From the cell containing the given text, extract its center point as [x, y] coordinate. 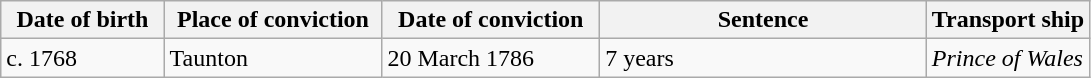
7 years [764, 58]
Sentence [764, 20]
c. 1768 [82, 58]
Date of conviction [491, 20]
Prince of Wales [1008, 58]
Transport ship [1008, 20]
20 March 1786 [491, 58]
Date of birth [82, 20]
Taunton [273, 58]
Place of conviction [273, 20]
